Extract the [X, Y] coordinate from the center of the cell holding the provided text.  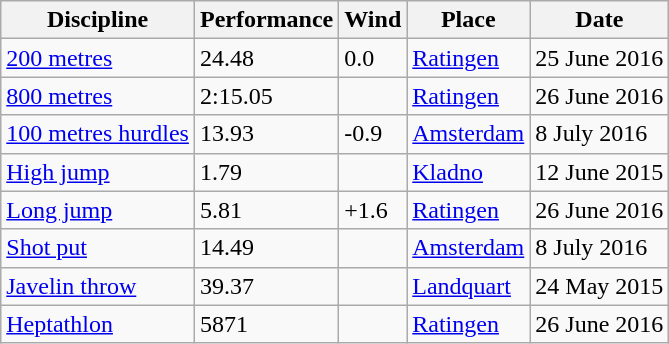
200 metres [98, 58]
Wind [373, 20]
Landquart [468, 286]
13.93 [266, 134]
5.81 [266, 210]
5871 [266, 324]
800 metres [98, 96]
Shot put [98, 248]
25 June 2016 [600, 58]
100 metres hurdles [98, 134]
Kladno [468, 172]
+1.6 [373, 210]
High jump [98, 172]
14.49 [266, 248]
1.79 [266, 172]
-0.9 [373, 134]
0.0 [373, 58]
Performance [266, 20]
Date [600, 20]
Heptathlon [98, 324]
Place [468, 20]
Discipline [98, 20]
Long jump [98, 210]
12 June 2015 [600, 172]
2:15.05 [266, 96]
24.48 [266, 58]
Javelin throw [98, 286]
24 May 2015 [600, 286]
39.37 [266, 286]
